Pinpoint the cell where the given text exists, returning its (x, y) midpoint coordinate. 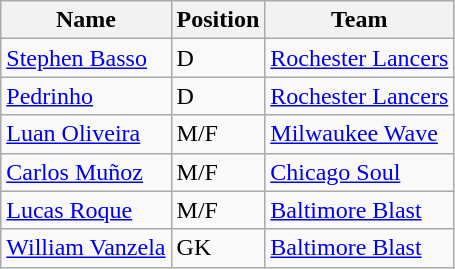
Lucas Roque (86, 210)
Name (86, 20)
Milwaukee Wave (360, 134)
Luan Oliveira (86, 134)
Pedrinho (86, 96)
William Vanzela (86, 248)
Position (218, 20)
Carlos Muñoz (86, 172)
Chicago Soul (360, 172)
Stephen Basso (86, 58)
Team (360, 20)
GK (218, 248)
